Pinpoint the cell where the given text exists, returning its (x, y) midpoint coordinate. 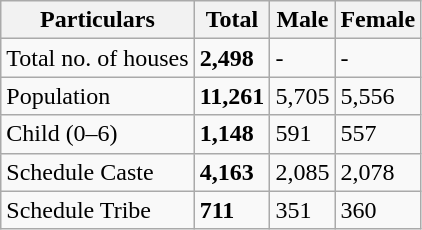
Total no. of houses (98, 58)
711 (232, 210)
Schedule Tribe (98, 210)
11,261 (232, 96)
360 (378, 210)
Schedule Caste (98, 172)
2,085 (302, 172)
5,705 (302, 96)
Total (232, 20)
2,078 (378, 172)
Particulars (98, 20)
Child (0–6) (98, 134)
5,556 (378, 96)
Female (378, 20)
2,498 (232, 58)
591 (302, 134)
Male (302, 20)
Population (98, 96)
351 (302, 210)
4,163 (232, 172)
557 (378, 134)
1,148 (232, 134)
